Find where the given text appears and provide that cell's center as (x, y) coordinate. 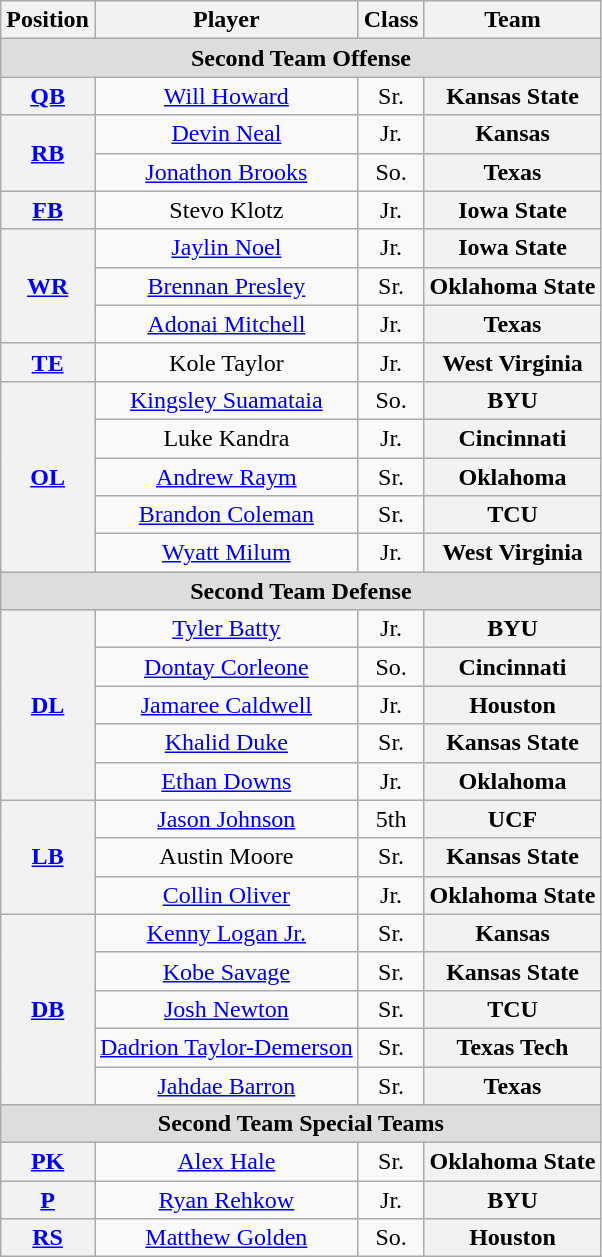
Jason Johnson (226, 819)
FB (48, 210)
RS (48, 1238)
QB (48, 96)
OL (48, 476)
LB (48, 857)
P (48, 1200)
Dadrion Taylor-Demerson (226, 1047)
Stevo Klotz (226, 210)
WR (48, 286)
Class (391, 20)
Texas Tech (512, 1047)
Second Team Defense (301, 591)
Ethan Downs (226, 781)
Devin Neal (226, 134)
Second Team Special Teams (301, 1124)
Kenny Logan Jr. (226, 933)
Jamaree Caldwell (226, 705)
Dontay Corleone (226, 667)
Will Howard (226, 96)
Team (512, 20)
Adonai Mitchell (226, 324)
Tyler Batty (226, 629)
Josh Newton (226, 1009)
UCF (512, 819)
Khalid Duke (226, 743)
DB (48, 1009)
Ryan Rehkow (226, 1200)
Jonathon Brooks (226, 172)
Luke Kandra (226, 438)
RB (48, 153)
Brennan Presley (226, 286)
Player (226, 20)
Andrew Raym (226, 477)
Alex Hale (226, 1162)
Kobe Savage (226, 971)
Position (48, 20)
5th (391, 819)
DL (48, 705)
TE (48, 362)
Brandon Coleman (226, 515)
PK (48, 1162)
Collin Oliver (226, 895)
Kole Taylor (226, 362)
Austin Moore (226, 857)
Jaylin Noel (226, 248)
Jahdae Barron (226, 1085)
Wyatt Milum (226, 553)
Matthew Golden (226, 1238)
Kingsley Suamataia (226, 400)
Second Team Offense (301, 58)
